Locate the cell with the specified text and output its [X, Y] center coordinate. 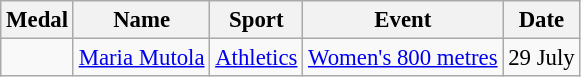
Sport [256, 20]
Maria Mutola [141, 58]
29 July [542, 58]
Name [141, 20]
Date [542, 20]
Event [403, 20]
Athletics [256, 58]
Medal [38, 20]
Women's 800 metres [403, 58]
